Provide the [X, Y] coordinate of the cell's center where the given text is located.  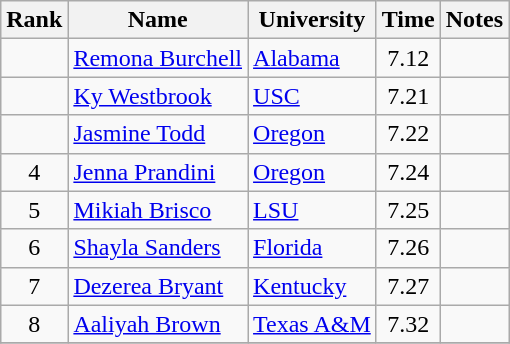
Aaliyah Brown [158, 324]
Mikiah Brisco [158, 210]
Rank [34, 20]
Name [158, 20]
7.27 [408, 286]
Ky Westbrook [158, 96]
Jasmine Todd [158, 134]
Shayla Sanders [158, 248]
Florida [312, 248]
6 [34, 248]
Time [408, 20]
7.21 [408, 96]
LSU [312, 210]
Jenna Prandini [158, 172]
8 [34, 324]
Remona Burchell [158, 58]
7.12 [408, 58]
7.22 [408, 134]
5 [34, 210]
Kentucky [312, 286]
7.24 [408, 172]
7.32 [408, 324]
Texas A&M [312, 324]
Alabama [312, 58]
4 [34, 172]
Dezerea Bryant [158, 286]
USC [312, 96]
Notes [474, 20]
7.26 [408, 248]
7.25 [408, 210]
University [312, 20]
7 [34, 286]
